From the cell containing the given text, extract its center point as [X, Y] coordinate. 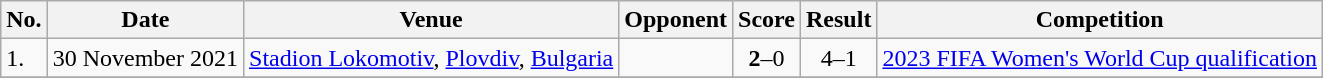
No. [24, 20]
Date [145, 20]
Stadion Lokomotiv, Plovdiv, Bulgaria [432, 58]
Score [767, 20]
Opponent [676, 20]
4–1 [839, 58]
2–0 [767, 58]
1. [24, 58]
Competition [1100, 20]
Result [839, 20]
30 November 2021 [145, 58]
2023 FIFA Women's World Cup qualification [1100, 58]
Venue [432, 20]
